Locate the cell with the specified text and output its [X, Y] center coordinate. 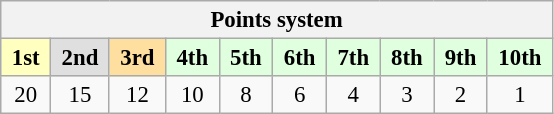
15 [80, 95]
7th [353, 58]
20 [26, 95]
10 [192, 95]
5th [246, 58]
8th [407, 58]
2nd [80, 58]
4 [353, 95]
12 [137, 95]
4th [192, 58]
10th [520, 58]
3rd [137, 58]
3 [407, 95]
9th [461, 58]
1st [26, 58]
8 [246, 95]
1 [520, 95]
6 [300, 95]
2 [461, 95]
Points system [277, 20]
6th [300, 58]
